Return [x, y] of the center of cell containing provided text 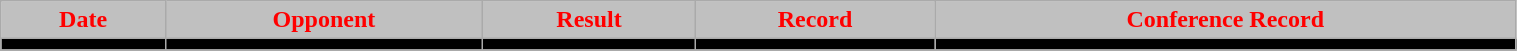
Result [590, 20]
Date [84, 20]
Opponent [324, 20]
Record [816, 20]
Conference Record [1226, 20]
